Output the (x, y) coordinate of the center of the cell containing the given text.  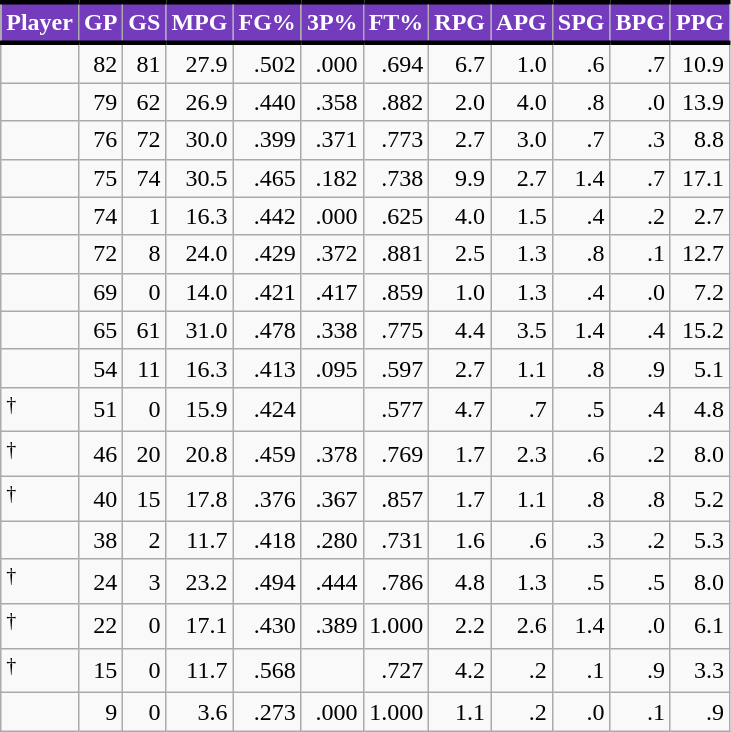
.568 (267, 670)
MPG (200, 22)
5.1 (700, 368)
.577 (396, 410)
RPG (460, 22)
.859 (396, 292)
.376 (267, 498)
24.0 (200, 254)
13.9 (700, 102)
.182 (332, 178)
79 (100, 102)
6.7 (460, 63)
1.6 (460, 540)
.502 (267, 63)
.389 (332, 626)
14.0 (200, 292)
17.8 (200, 498)
5.3 (700, 540)
2.3 (522, 454)
4.7 (460, 410)
30.0 (200, 140)
.738 (396, 178)
.773 (396, 140)
.731 (396, 540)
82 (100, 63)
62 (144, 102)
BPG (640, 22)
9.9 (460, 178)
61 (144, 330)
30.5 (200, 178)
.857 (396, 498)
.413 (267, 368)
.280 (332, 540)
.727 (396, 670)
75 (100, 178)
69 (100, 292)
.424 (267, 410)
.378 (332, 454)
.440 (267, 102)
.882 (396, 102)
40 (100, 498)
.694 (396, 63)
.786 (396, 582)
2.2 (460, 626)
.442 (267, 216)
6.1 (700, 626)
.881 (396, 254)
2 (144, 540)
.095 (332, 368)
38 (100, 540)
.430 (267, 626)
.418 (267, 540)
.417 (332, 292)
11 (144, 368)
.273 (267, 712)
3.6 (200, 712)
8.8 (700, 140)
APG (522, 22)
FG% (267, 22)
.597 (396, 368)
.358 (332, 102)
5.2 (700, 498)
.494 (267, 582)
GS (144, 22)
.459 (267, 454)
10.9 (700, 63)
7.2 (700, 292)
1 (144, 216)
.769 (396, 454)
.465 (267, 178)
Player (40, 22)
.478 (267, 330)
GP (100, 22)
3.3 (700, 670)
3 (144, 582)
.775 (396, 330)
8 (144, 254)
15.9 (200, 410)
54 (100, 368)
.371 (332, 140)
.421 (267, 292)
.372 (332, 254)
81 (144, 63)
1.5 (522, 216)
SPG (581, 22)
9 (100, 712)
12.7 (700, 254)
27.9 (200, 63)
24 (100, 582)
76 (100, 140)
.367 (332, 498)
.444 (332, 582)
51 (100, 410)
20.8 (200, 454)
3.5 (522, 330)
PPG (700, 22)
2.0 (460, 102)
.399 (267, 140)
65 (100, 330)
46 (100, 454)
31.0 (200, 330)
.429 (267, 254)
20 (144, 454)
2.6 (522, 626)
15.2 (700, 330)
4.2 (460, 670)
3P% (332, 22)
4.4 (460, 330)
.625 (396, 216)
2.5 (460, 254)
26.9 (200, 102)
3.0 (522, 140)
22 (100, 626)
FT% (396, 22)
.338 (332, 330)
23.2 (200, 582)
